Scan for the cell matching the given text and deliver its [X, Y] coordinate at center. 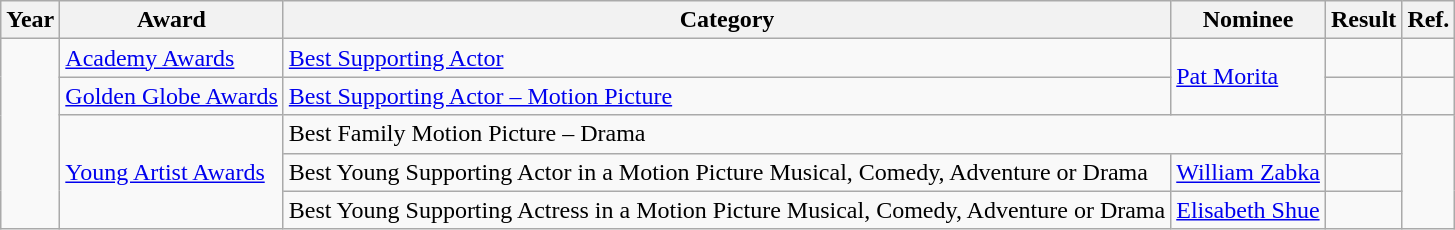
Award [172, 20]
Best Supporting Actor [726, 58]
Year [30, 20]
Best Young Supporting Actor in a Motion Picture Musical, Comedy, Adventure or Drama [726, 172]
Best Supporting Actor – Motion Picture [726, 96]
Result [1363, 20]
Best Young Supporting Actress in a Motion Picture Musical, Comedy, Adventure or Drama [726, 210]
Pat Morita [1248, 77]
Ref. [1428, 20]
Academy Awards [172, 58]
Golden Globe Awards [172, 96]
Young Artist Awards [172, 172]
Best Family Motion Picture – Drama [804, 134]
Nominee [1248, 20]
William Zabka [1248, 172]
Elisabeth Shue [1248, 210]
Category [726, 20]
